Pinpoint the cell where the given text exists, returning its (X, Y) midpoint coordinate. 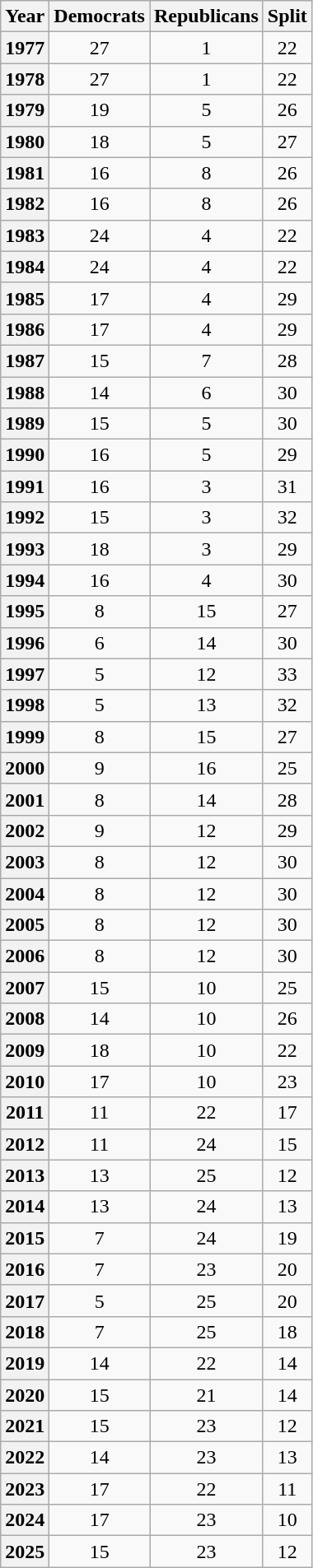
2023 (25, 1489)
2013 (25, 1175)
33 (287, 674)
1988 (25, 393)
Split (287, 16)
1999 (25, 737)
2017 (25, 1300)
2011 (25, 1113)
1993 (25, 549)
1989 (25, 424)
2012 (25, 1144)
Democrats (100, 16)
1986 (25, 329)
1979 (25, 110)
1987 (25, 361)
2009 (25, 1050)
2021 (25, 1426)
1996 (25, 643)
1995 (25, 612)
1991 (25, 486)
1992 (25, 518)
2000 (25, 768)
1981 (25, 173)
2018 (25, 1332)
2002 (25, 831)
1978 (25, 79)
2016 (25, 1269)
2020 (25, 1395)
2007 (25, 988)
2019 (25, 1363)
1982 (25, 204)
2014 (25, 1207)
21 (207, 1395)
2006 (25, 956)
2008 (25, 1019)
2024 (25, 1520)
Republicans (207, 16)
1980 (25, 142)
1985 (25, 298)
2010 (25, 1082)
1983 (25, 235)
Year (25, 16)
2005 (25, 925)
2004 (25, 893)
2003 (25, 862)
1998 (25, 705)
31 (287, 486)
2025 (25, 1552)
2001 (25, 799)
2022 (25, 1458)
2015 (25, 1238)
1984 (25, 267)
1997 (25, 674)
1990 (25, 455)
1994 (25, 580)
1977 (25, 48)
